Detect which cell encompasses the target text, then output its (x, y) center coordinate. 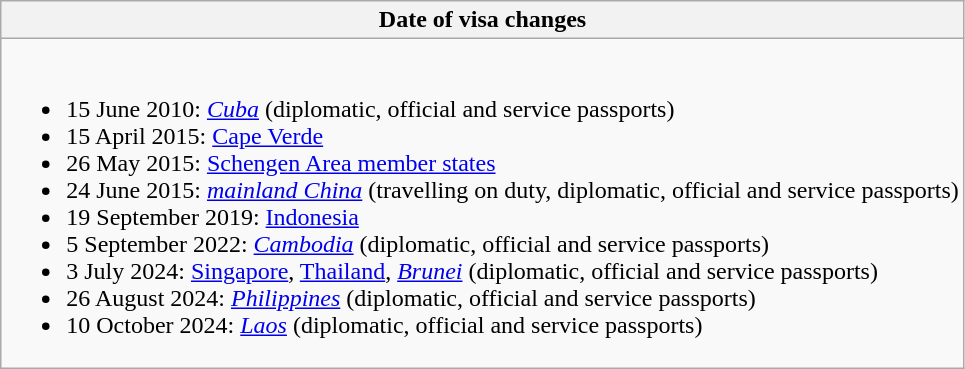
Date of visa changes (483, 20)
